Capture the cell that displays the provided text and extract its (X, Y) central coordinate. 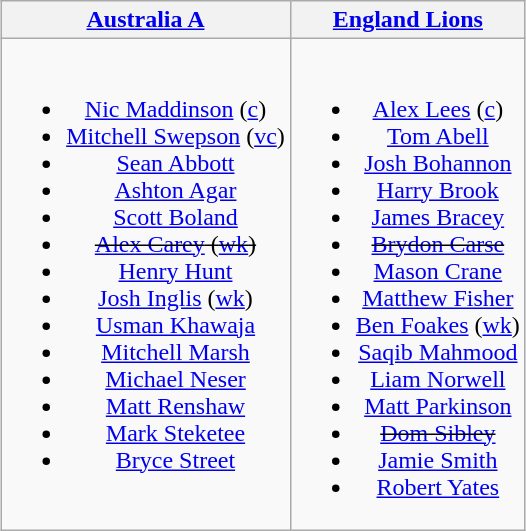
England Lions (408, 20)
Australia A (146, 20)
